Scan for the cell matching the given text and deliver its [x, y] coordinate at center. 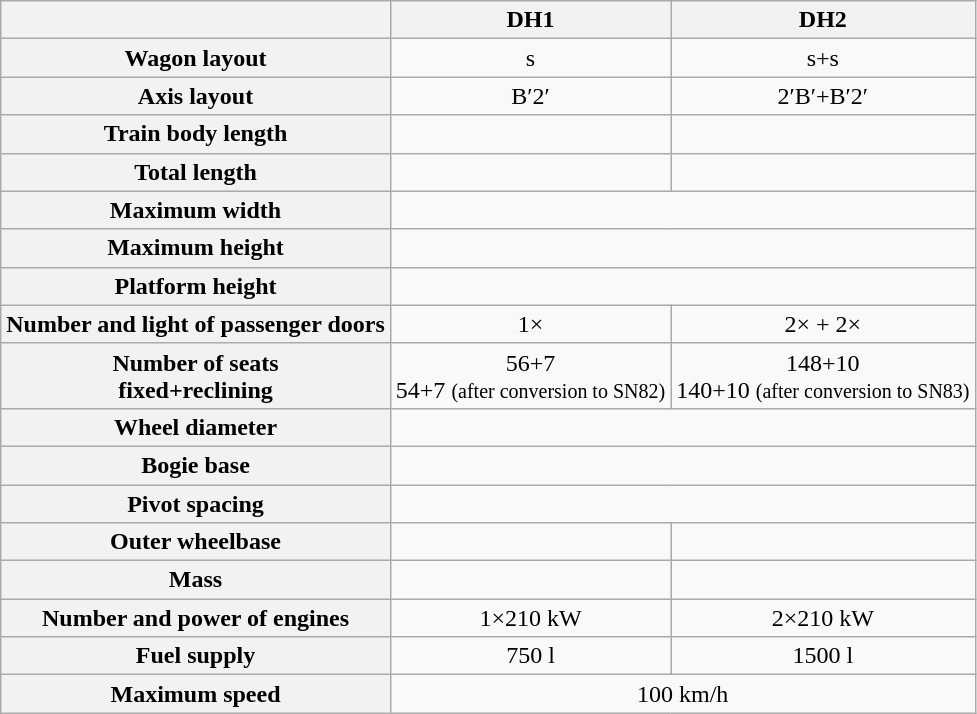
750 l [530, 656]
Pivot spacing [196, 503]
2× + 2× [823, 324]
Total length [196, 172]
Wheel diameter [196, 427]
Number and light of passenger doors [196, 324]
2×210 kW [823, 618]
56+754+7 (after conversion to SN82) [530, 376]
Bogie base [196, 465]
1500 l [823, 656]
Train body length [196, 134]
148+10140+10 (after conversion to SN83) [823, 376]
Mass [196, 580]
Maximum speed [196, 694]
2′B′+B′2′ [823, 96]
Axis layout [196, 96]
DH2 [823, 20]
Outer wheelbase [196, 542]
Number and power of engines [196, 618]
s [530, 58]
1× [530, 324]
s+s [823, 58]
DH1 [530, 20]
Maximum width [196, 210]
B′2′ [530, 96]
Platform height [196, 286]
Wagon layout [196, 58]
Maximum height [196, 248]
Number of seatsfixed+reclining [196, 376]
1×210 kW [530, 618]
Fuel supply [196, 656]
100 km/h [682, 694]
